Pinpoint the cell where the given text exists, returning its [X, Y] midpoint coordinate. 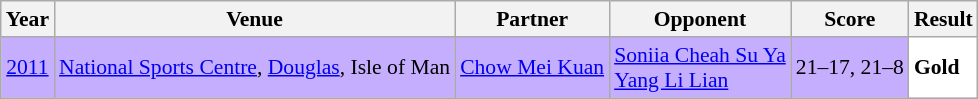
Result [944, 19]
Year [28, 19]
2011 [28, 68]
Soniia Cheah Su Ya Yang Li Lian [700, 68]
National Sports Centre, Douglas, Isle of Man [254, 68]
Venue [254, 19]
Score [850, 19]
Gold [944, 68]
Chow Mei Kuan [532, 68]
Partner [532, 19]
Opponent [700, 19]
21–17, 21–8 [850, 68]
